Scan for the cell matching the given text and deliver its [X, Y] coordinate at center. 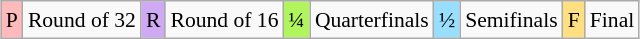
Final [612, 20]
F [574, 20]
Round of 16 [224, 20]
R [154, 20]
¼ [297, 20]
½ [447, 20]
Quarterfinals [372, 20]
Semifinals [511, 20]
Round of 32 [82, 20]
P [12, 20]
